Return the [x, y] coordinate for the center point of the cell that contains the specified text.  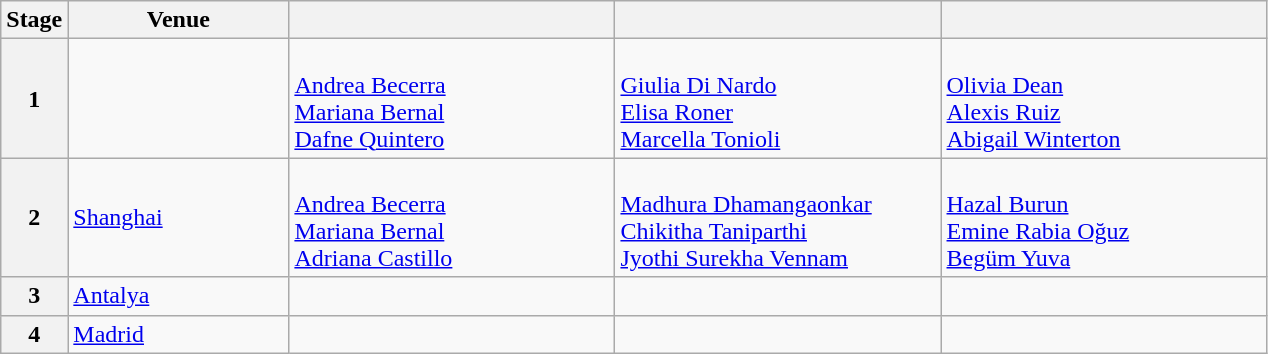
Giulia Di Nardo Elisa Roner Marcella Tonioli [778, 98]
2 [34, 218]
1 [34, 98]
Olivia Dean Alexis Ruiz Abigail Winterton [1104, 98]
Andrea Becerra Mariana Bernal Dafne Quintero [452, 98]
Hazal Burun Emine Rabia Oğuz Begüm Yuva [1104, 218]
3 [34, 296]
4 [34, 334]
Madrid [178, 334]
Venue [178, 20]
Antalya [178, 296]
Andrea Becerra Mariana Bernal Adriana Castillo [452, 218]
Madhura Dhamangaonkar Chikitha Taniparthi Jyothi Surekha Vennam [778, 218]
Stage [34, 20]
Shanghai [178, 218]
